Detect which cell encompasses the target text, then output its [X, Y] center coordinate. 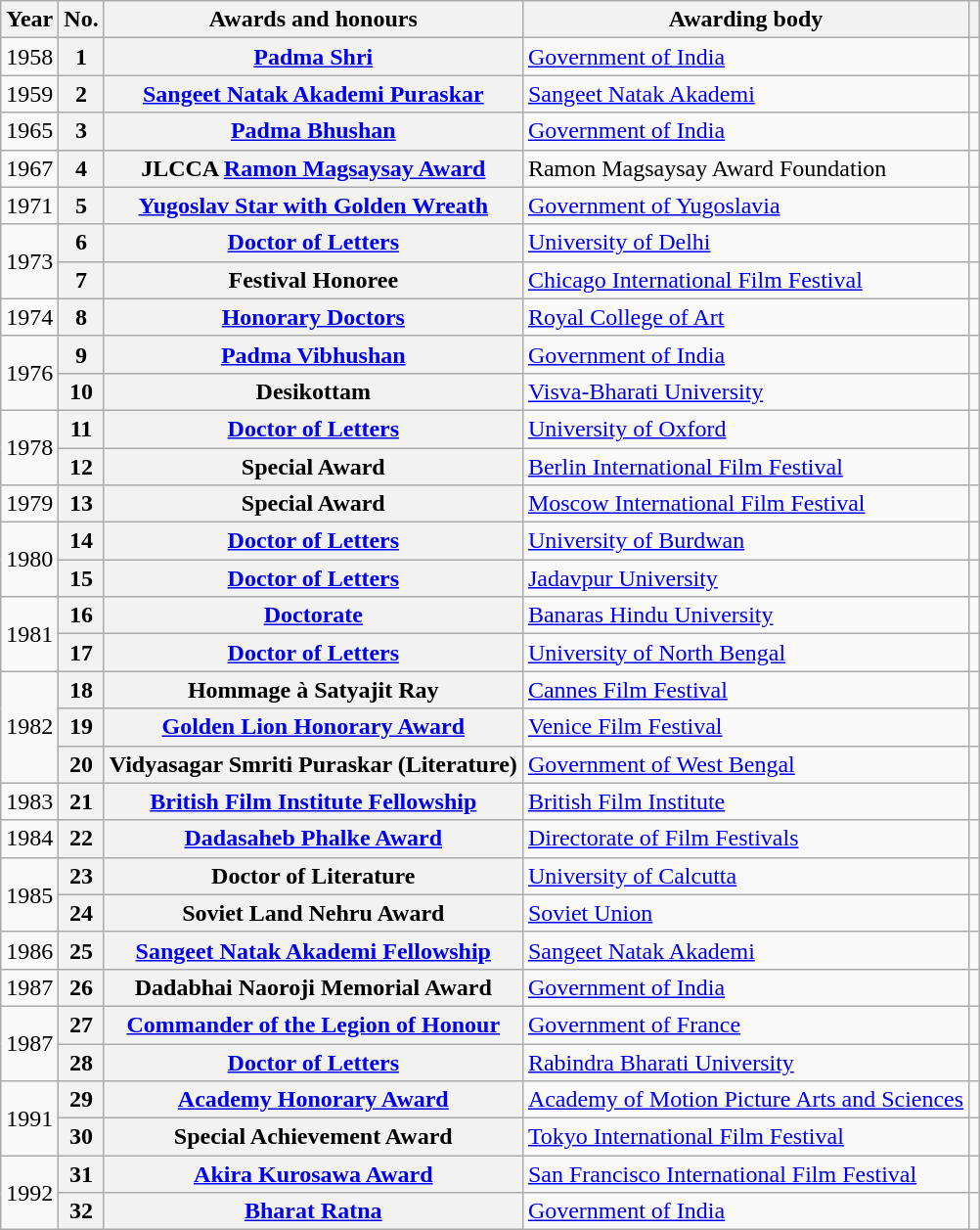
Moscow International Film Festival [745, 504]
10 [81, 391]
8 [81, 317]
University of Oxford [745, 429]
Padma Shri [313, 57]
JLCCA Ramon Magsaysay Award [313, 168]
Soviet Union [745, 913]
1976 [29, 373]
12 [81, 467]
1982 [29, 727]
2 [81, 94]
Doctor of Literature [313, 876]
5 [81, 205]
7 [81, 280]
24 [81, 913]
Government of Yugoslavia [745, 205]
University of Calcutta [745, 876]
1984 [29, 839]
28 [81, 1062]
29 [81, 1100]
Venice Film Festival [745, 727]
6 [81, 243]
Jadavpur University [745, 578]
Festival Honoree [313, 280]
Cannes Film Festival [745, 690]
9 [81, 354]
1978 [29, 447]
Year [29, 20]
1 [81, 57]
1991 [29, 1118]
15 [81, 578]
Sangeet Natak Akademi Fellowship [313, 950]
Padma Bhushan [313, 131]
1958 [29, 57]
19 [81, 727]
Awarding body [745, 20]
17 [81, 653]
Academy Honorary Award [313, 1100]
Padma Vibhushan [313, 354]
No. [81, 20]
Visva-Bharati University [745, 391]
18 [81, 690]
Academy of Motion Picture Arts and Sciences [745, 1100]
1974 [29, 317]
1965 [29, 131]
14 [81, 541]
Government of West Bengal [745, 764]
Tokyo International Film Festival [745, 1137]
1967 [29, 168]
26 [81, 987]
Rabindra Bharati University [745, 1062]
21 [81, 801]
Akira Kurosawa Award [313, 1174]
1959 [29, 94]
Soviet Land Nehru Award [313, 913]
4 [81, 168]
Banaras Hindu University [745, 615]
Commander of the Legion of Honour [313, 1025]
1992 [29, 1193]
32 [81, 1211]
1985 [29, 894]
25 [81, 950]
3 [81, 131]
University of North Bengal [745, 653]
Golden Lion Honorary Award [313, 727]
Special Achievement Award [313, 1137]
11 [81, 429]
British Film Institute Fellowship [313, 801]
Dadabhai Naoroji Memorial Award [313, 987]
1980 [29, 560]
1986 [29, 950]
1973 [29, 261]
Dadasaheb Phalke Award [313, 839]
Royal College of Art [745, 317]
University of Delhi [745, 243]
Desikottam [313, 391]
1981 [29, 634]
Bharat Ratna [313, 1211]
31 [81, 1174]
1979 [29, 504]
22 [81, 839]
16 [81, 615]
British Film Institute [745, 801]
Directorate of Film Festivals [745, 839]
23 [81, 876]
Yugoslav Star with Golden Wreath [313, 205]
Sangeet Natak Akademi Puraskar [313, 94]
1983 [29, 801]
20 [81, 764]
Chicago International Film Festival [745, 280]
1971 [29, 205]
13 [81, 504]
Doctorate [313, 615]
Ramon Magsaysay Award Foundation [745, 168]
Vidyasagar Smriti Puraskar (Literature) [313, 764]
Hommage à Satyajit Ray [313, 690]
30 [81, 1137]
27 [81, 1025]
Awards and honours [313, 20]
University of Burdwan [745, 541]
Berlin International Film Festival [745, 467]
San Francisco International Film Festival [745, 1174]
Honorary Doctors [313, 317]
Government of France [745, 1025]
